Identify which cell holds the provided text, then report its (X, Y) central coordinate. 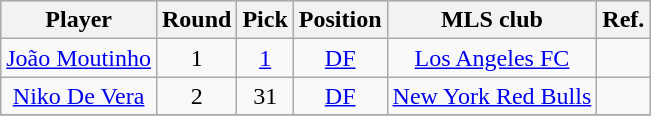
Ref. (624, 20)
New York Red Bulls (492, 96)
31 (265, 96)
Pick (265, 20)
Los Angeles FC (492, 58)
Round (196, 20)
MLS club (492, 20)
João Moutinho (79, 58)
Position (340, 20)
Niko De Vera (79, 96)
Player (79, 20)
2 (196, 96)
